Return the (X, Y) coordinate for the center point of the cell that contains the specified text.  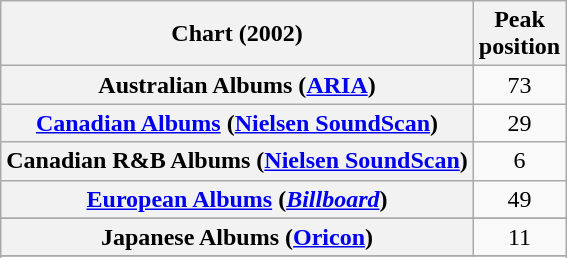
Canadian Albums (Nielsen SoundScan) (238, 123)
Japanese Albums (Oricon) (238, 237)
29 (519, 123)
11 (519, 237)
49 (519, 199)
73 (519, 85)
Canadian R&B Albums (Nielsen SoundScan) (238, 161)
Peakposition (519, 34)
Australian Albums (ARIA) (238, 85)
Chart (2002) (238, 34)
European Albums (Billboard) (238, 199)
6 (519, 161)
